Pinpoint the cell where the given text exists, returning its (X, Y) midpoint coordinate. 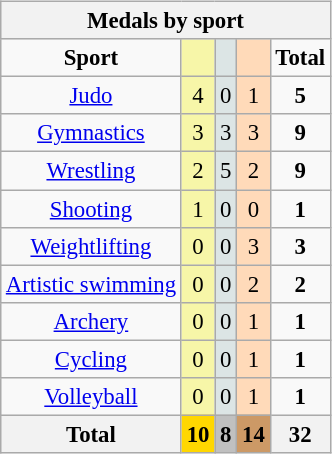
Medals by sport (166, 21)
Shooting (92, 209)
14 (254, 434)
10 (198, 434)
Weightlifting (92, 246)
8 (226, 434)
Sport (92, 58)
Archery (92, 321)
4 (198, 96)
Artistic swimming (92, 284)
Gymnastics (92, 133)
Judo (92, 96)
Volleyball (92, 396)
Wrestling (92, 171)
Cycling (92, 359)
32 (300, 434)
